For the text-containing cell, return its midpoint in (X, Y) coordinate format. 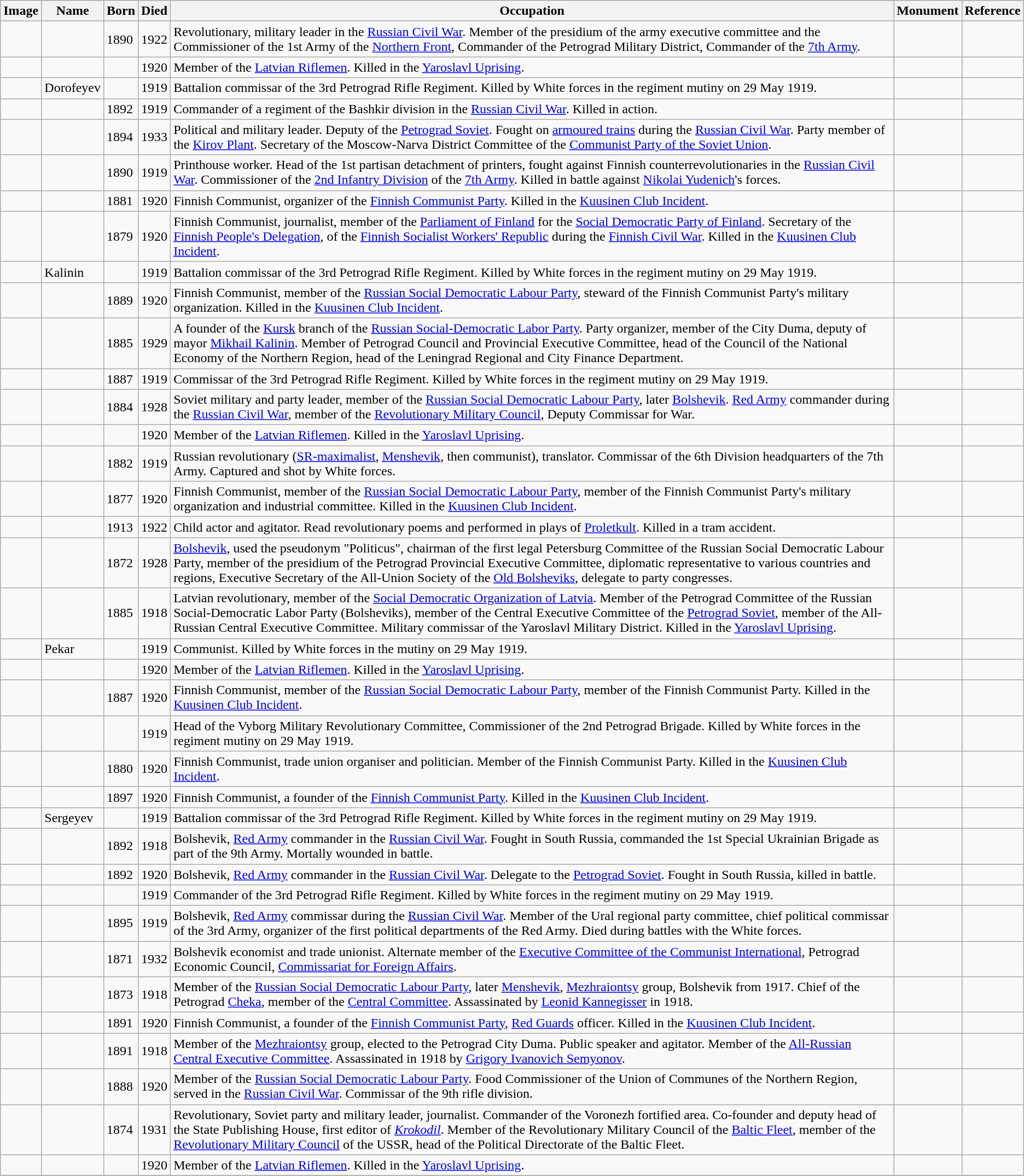
Monument (928, 11)
1882 (120, 464)
1871 (120, 959)
1877 (120, 499)
Finnish Communist, a founder of the Finnish Communist Party. Killed in the Kuusinen Club Incident. (532, 797)
Commander of the 3rd Petrograd Rifle Regiment. Killed by White forces in the regiment mutiny on 29 May 1919. (532, 895)
Occupation (532, 11)
Finnish Communist, trade union organiser and politician. Member of the Finnish Communist Party. Killed in the Kuusinen Club Incident. (532, 769)
Finnish Communist, a founder of the Finnish Communist Party, Red Guards officer. Killed in the Kuusinen Club Incident. (532, 1023)
1874 (120, 1130)
Finnish Communist, member of the Russian Social Democratic Labour Party, member of the Finnish Communist Party. Killed in the Kuusinen Club Incident. (532, 698)
1929 (154, 343)
Pekar (73, 649)
Image (21, 11)
Child actor and agitator. Read revolutionary poems and performed in plays of Proletkult. Killed in a tram accident. (532, 527)
1888 (120, 1086)
1879 (120, 236)
Kalinin (73, 272)
1933 (154, 137)
1895 (120, 923)
Name (73, 11)
Dorofeyev (73, 88)
Bolshevik, Red Army commander in the Russian Civil War. Delegate to the Petrograd Soviet. Fought in South Russia, killed in battle. (532, 875)
1880 (120, 769)
1932 (154, 959)
1889 (120, 300)
1897 (120, 797)
Sergeyev (73, 818)
1894 (120, 137)
Communist. Killed by White forces in the mutiny on 29 May 1919. (532, 649)
Born (120, 11)
Finnish Communist, organizer of the Finnish Communist Party. Killed in the Kuusinen Club Incident. (532, 201)
1872 (120, 563)
Commissar of the 3rd Petrograd Rifle Regiment. Killed by White forces in the regiment mutiny on 29 May 1919. (532, 379)
Commander of a regiment of the Bashkir division in the Russian Civil War. Killed in action. (532, 109)
1931 (154, 1130)
1881 (120, 201)
1873 (120, 994)
1913 (120, 527)
1884 (120, 407)
Reference (992, 11)
Died (154, 11)
